Extract the (x, y) coordinate from the center of the cell holding the provided text.  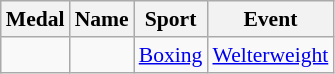
Boxing (171, 55)
Welterweight (270, 55)
Sport (171, 19)
Name (102, 19)
Event (270, 19)
Medal (36, 19)
